Identify which cell holds the provided text, then report its [x, y] central coordinate. 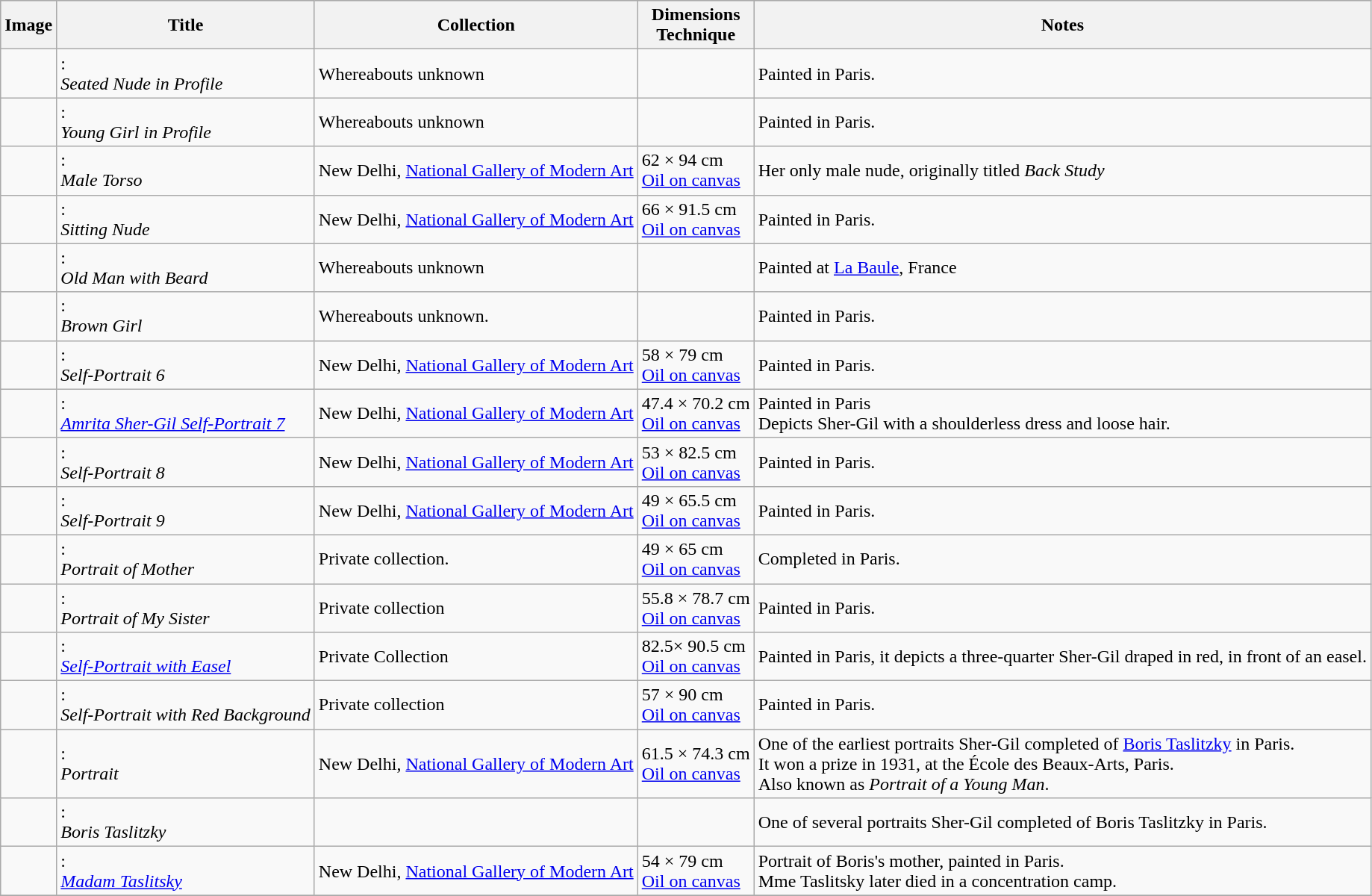
Title [185, 25]
:Self-Portrait with Red Background [185, 705]
:Self-Portrait 8 [185, 461]
Painted at La Baule, France [1062, 267]
:Sitting Nude [185, 220]
Whereabouts unknown. [476, 317]
49 × 65.5 cmOil on canvas [696, 511]
One of several portraits Sher-Gil completed of Boris Taslitzky in Paris. [1062, 823]
:Young Girl in Profile [185, 122]
61.5 × 74.3 cmOil on canvas [696, 764]
49 × 65 cmOil on canvas [696, 559]
62 × 94 cmOil on canvas [696, 170]
47.4 × 70.2 cmOil on canvas [696, 414]
:Self-Portrait 6 [185, 364]
Image [28, 25]
:Seated Nude in Profile [185, 73]
Private collection. [476, 559]
Collection [476, 25]
58 × 79 cmOil on canvas [696, 364]
:Boris Taslitzky [185, 823]
:Old Man with Beard [185, 267]
:Brown Girl [185, 317]
55.8 × 78.7 cmOil on canvas [696, 608]
Completed in Paris. [1062, 559]
57 × 90 cmOil on canvas [696, 705]
DimensionsTechnique [696, 25]
Painted in Paris, it depicts a three-quarter Sher-Gil draped in red, in front of an easel. [1062, 657]
:Portrait of Mother [185, 559]
:Portrait [185, 764]
:Portrait of My Sister [185, 608]
82.5× 90.5 cmOil on canvas [696, 657]
Her only male nude, originally titled Back Study [1062, 170]
:Amrita Sher-Gil Self-Portrait 7 [185, 414]
Notes [1062, 25]
Private Collection [476, 657]
54 × 79 cmOil on canvas [696, 871]
53 × 82.5 cmOil on canvas [696, 461]
:Male Torso [185, 170]
Portrait of Boris's mother, painted in Paris.Mme Taslitsky later died in a concentration camp. [1062, 871]
Painted in ParisDepicts Sher-Gil with a shoulderless dress and loose hair. [1062, 414]
66 × 91.5 cmOil on canvas [696, 220]
:Self-Portrait 9 [185, 511]
:Madam Taslitsky [185, 871]
:Self-Portrait with Easel [185, 657]
